Return the (x, y) coordinate for the center point of the cell that contains the specified text.  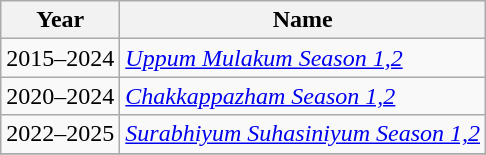
2022–2025 (60, 134)
2015–2024 (60, 58)
Name (303, 20)
Surabhiyum Suhasiniyum Season 1,2 (303, 134)
Uppum Mulakum Season 1,2 (303, 58)
Year (60, 20)
2020–2024 (60, 96)
Chakkappazham Season 1,2 (303, 96)
